Determine the [x, y] coordinate at the center of the cell enclosing the given text.  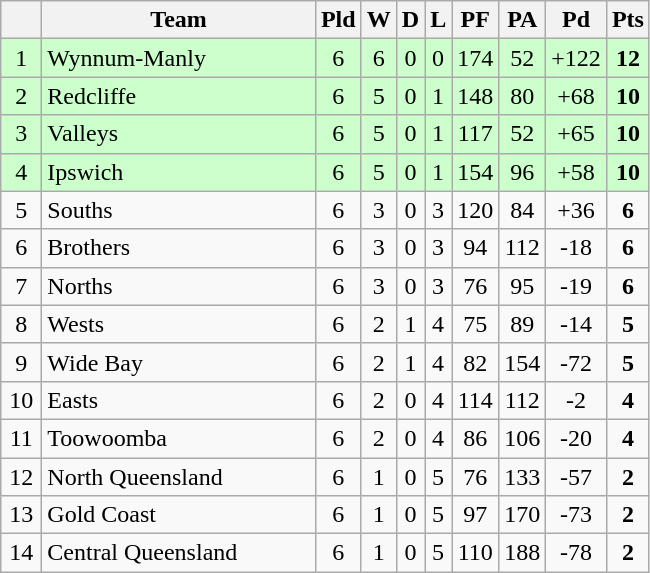
-18 [576, 248]
Valleys [179, 134]
8 [22, 324]
+36 [576, 210]
80 [522, 96]
Gold Coast [179, 515]
11 [22, 438]
L [438, 20]
Ipswich [179, 172]
Wide Bay [179, 362]
148 [476, 96]
117 [476, 134]
Pts [628, 20]
Brothers [179, 248]
W [378, 20]
Central Queensland [179, 553]
75 [476, 324]
84 [522, 210]
-20 [576, 438]
D [410, 20]
114 [476, 400]
95 [522, 286]
PF [476, 20]
7 [22, 286]
94 [476, 248]
14 [22, 553]
+122 [576, 58]
-57 [576, 477]
Redcliffe [179, 96]
9 [22, 362]
120 [476, 210]
82 [476, 362]
-14 [576, 324]
13 [22, 515]
106 [522, 438]
+65 [576, 134]
Toowoomba [179, 438]
86 [476, 438]
Wests [179, 324]
+58 [576, 172]
+68 [576, 96]
Team [179, 20]
174 [476, 58]
188 [522, 553]
97 [476, 515]
170 [522, 515]
North Queensland [179, 477]
Wynnum-Manly [179, 58]
PA [522, 20]
Norths [179, 286]
Souths [179, 210]
Easts [179, 400]
110 [476, 553]
-72 [576, 362]
Pd [576, 20]
-2 [576, 400]
-19 [576, 286]
96 [522, 172]
89 [522, 324]
Pld [338, 20]
-73 [576, 515]
133 [522, 477]
-78 [576, 553]
